Locate the cell with the specified text and output its (X, Y) center coordinate. 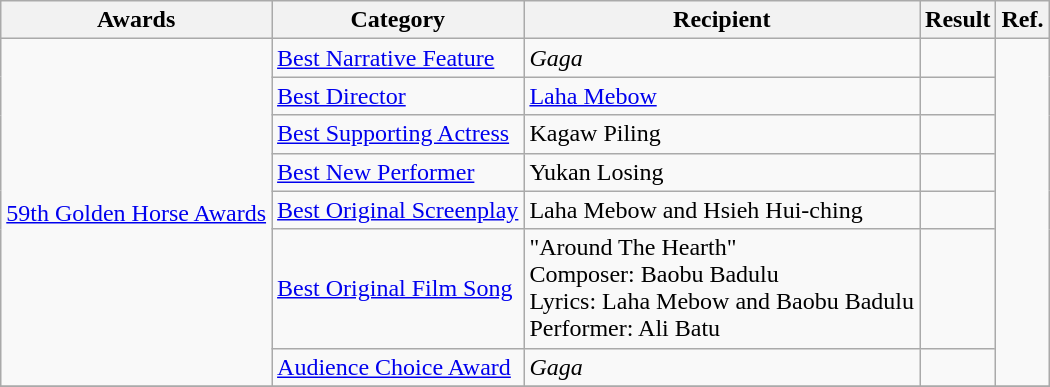
Result (958, 20)
Category (398, 20)
Recipient (722, 20)
Yukan Losing (722, 172)
Best Original Screenplay (398, 210)
"Around The Hearth"Composer: Baobu BaduluLyrics: Laha Mebow and Baobu BaduluPerformer: Ali Batu (722, 288)
Best New Performer (398, 172)
Best Original Film Song (398, 288)
Best Director (398, 96)
Kagaw Piling (722, 134)
Best Supporting Actress (398, 134)
Audience Choice Award (398, 367)
59th Golden Horse Awards (136, 212)
Laha Mebow (722, 96)
Laha Mebow and Hsieh Hui-ching (722, 210)
Ref. (1022, 20)
Best Narrative Feature (398, 58)
Awards (136, 20)
